Pinpoint the cell where the given text exists, returning its (X, Y) midpoint coordinate. 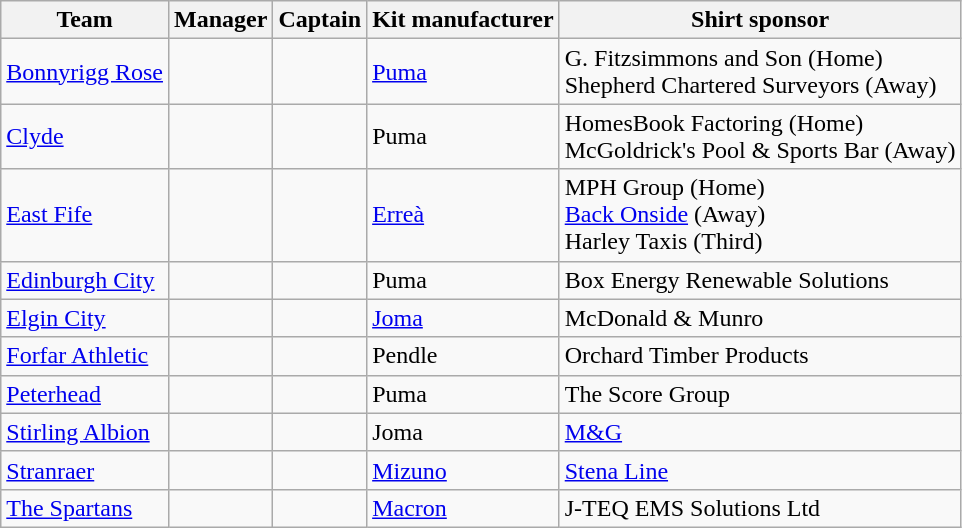
M&G (760, 432)
The Score Group (760, 394)
Shirt sponsor (760, 20)
Stena Line (760, 470)
Pendle (464, 356)
Stirling Albion (85, 432)
Edinburgh City (85, 280)
J-TEQ EMS Solutions Ltd (760, 508)
Elgin City (85, 318)
Stranraer (85, 470)
G. Fitzsimmons and Son (Home)Shepherd Chartered Surveyors (Away) (760, 72)
Clyde (85, 136)
MPH Group (Home)Back Onside (Away)Harley Taxis (Third) (760, 215)
Team (85, 20)
Peterhead (85, 394)
Manager (220, 20)
Macron (464, 508)
Forfar Athletic (85, 356)
The Spartans (85, 508)
Mizuno (464, 470)
Kit manufacturer (464, 20)
Bonnyrigg Rose (85, 72)
McDonald & Munro (760, 318)
HomesBook Factoring (Home)McGoldrick's Pool & Sports Bar (Away) (760, 136)
Captain (320, 20)
Box Energy Renewable Solutions (760, 280)
East Fife (85, 215)
Erreà (464, 215)
Orchard Timber Products (760, 356)
